Return the (X, Y) coordinate for the center point of the cell that contains the specified text.  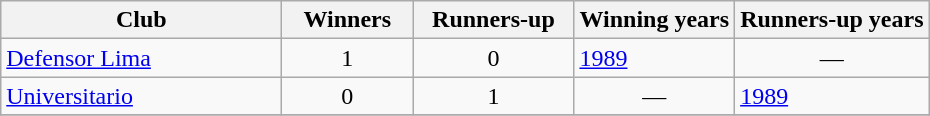
Defensor Lima (142, 58)
Runners-up years (832, 20)
Runners-up (494, 20)
Universitario (142, 96)
Winning years (654, 20)
Club (142, 20)
Winners (348, 20)
